Search for the cell housing the specified text and yield its (X, Y) center coordinate. 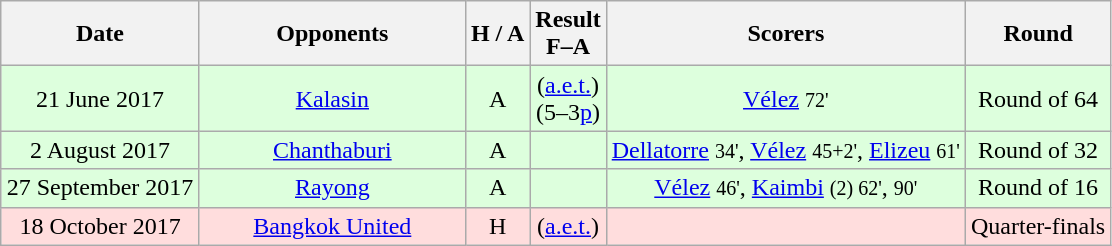
Chanthaburi (332, 150)
Date (100, 34)
Scorers (786, 34)
Opponents (332, 34)
Bangkok United (332, 226)
ResultF–A (568, 34)
Vélez 46', Kaimbi (2) 62', 90' (786, 188)
Dellatorre 34', Vélez 45+2', Elizeu 61' (786, 150)
Vélez 72' (786, 98)
Quarter-finals (1038, 226)
2 August 2017 (100, 150)
Round (1038, 34)
Rayong (332, 188)
Round of 64 (1038, 98)
H (497, 226)
Round of 16 (1038, 188)
(a.e.t.)(5–3p) (568, 98)
H / A (497, 34)
18 October 2017 (100, 226)
(a.e.t.) (568, 226)
Round of 32 (1038, 150)
21 June 2017 (100, 98)
Kalasin (332, 98)
27 September 2017 (100, 188)
